Pinpoint the cell where the given text exists, returning its (X, Y) midpoint coordinate. 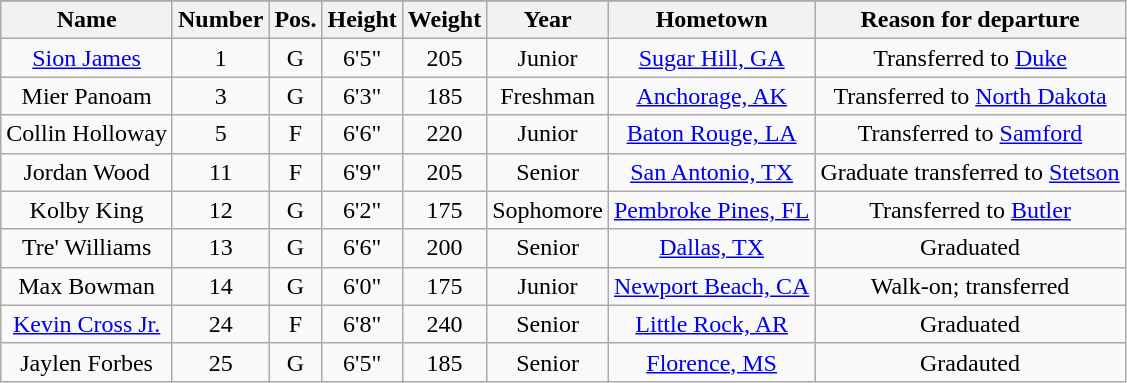
Newport Beach, CA (711, 286)
11 (220, 172)
6'2" (362, 210)
6'9" (362, 172)
Pembroke Pines, FL (711, 210)
220 (444, 134)
Transferred to North Dakota (970, 96)
Transferred to Butler (970, 210)
Sion James (87, 58)
Transferred to Duke (970, 58)
Collin Holloway (87, 134)
Weight (444, 20)
Reason for departure (970, 20)
12 (220, 210)
1 (220, 58)
Name (87, 20)
Hometown (711, 20)
200 (444, 248)
6'8" (362, 324)
Transferred to Samford (970, 134)
Freshman (548, 96)
6'3" (362, 96)
Jordan Wood (87, 172)
Pos. (296, 20)
6'0" (362, 286)
Gradauted (970, 362)
San Antonio, TX (711, 172)
240 (444, 324)
Sugar Hill, GA (711, 58)
3 (220, 96)
Graduate transferred to Stetson (970, 172)
Baton Rouge, LA (711, 134)
Tre' Williams (87, 248)
14 (220, 286)
Mier Panoam (87, 96)
5 (220, 134)
24 (220, 324)
Max Bowman (87, 286)
Sophomore (548, 210)
Kevin Cross Jr. (87, 324)
Height (362, 20)
25 (220, 362)
Dallas, TX (711, 248)
13 (220, 248)
Walk-on; transferred (970, 286)
Florence, MS (711, 362)
Anchorage, AK (711, 96)
Year (548, 20)
Little Rock, AR (711, 324)
Jaylen Forbes (87, 362)
Kolby King (87, 210)
Number (220, 20)
